Provide the (x, y) coordinate of the cell's center where the given text is located.  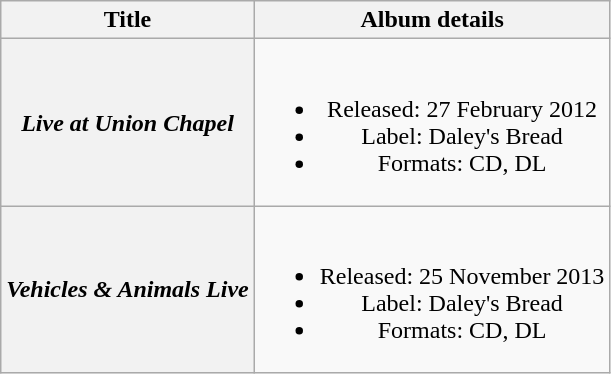
Vehicles & Animals Live (128, 290)
Released: 25 November 2013Label: Daley's BreadFormats: CD, DL (432, 290)
Title (128, 20)
Live at Union Chapel (128, 122)
Album details (432, 20)
Released: 27 February 2012Label: Daley's BreadFormats: CD, DL (432, 122)
